Extract the (X, Y) coordinate from the center of the cell holding the provided text.  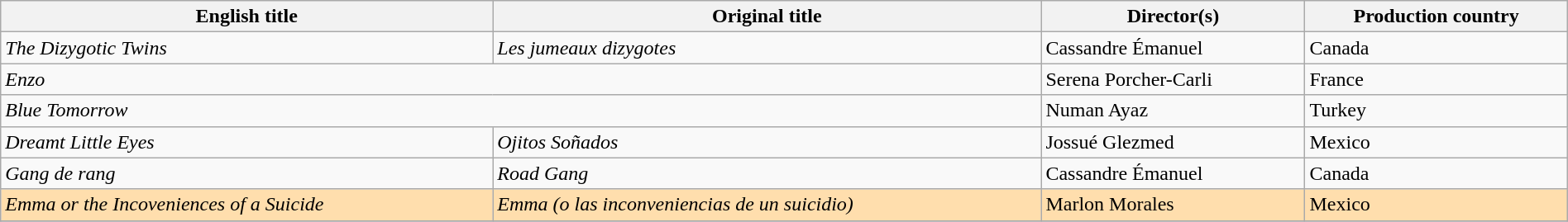
Blue Tomorrow (521, 111)
Production country (1436, 17)
Enzo (521, 79)
Dreamt Little Eyes (246, 142)
Ojitos Soñados (767, 142)
Road Gang (767, 173)
France (1436, 79)
The Dizygotic Twins (246, 48)
Emma or the Incoveniences of a Suicide (246, 205)
Marlon Morales (1173, 205)
English title (246, 17)
Original title (767, 17)
Numan Ayaz (1173, 111)
Serena Porcher-Carli (1173, 79)
Jossué Glezmed (1173, 142)
Director(s) (1173, 17)
Les jumeaux dizygotes (767, 48)
Emma (o las inconveniencias de un suicidio) (767, 205)
Gang de rang (246, 173)
Turkey (1436, 111)
